Pinpoint the cell where the given text exists, returning its [x, y] midpoint coordinate. 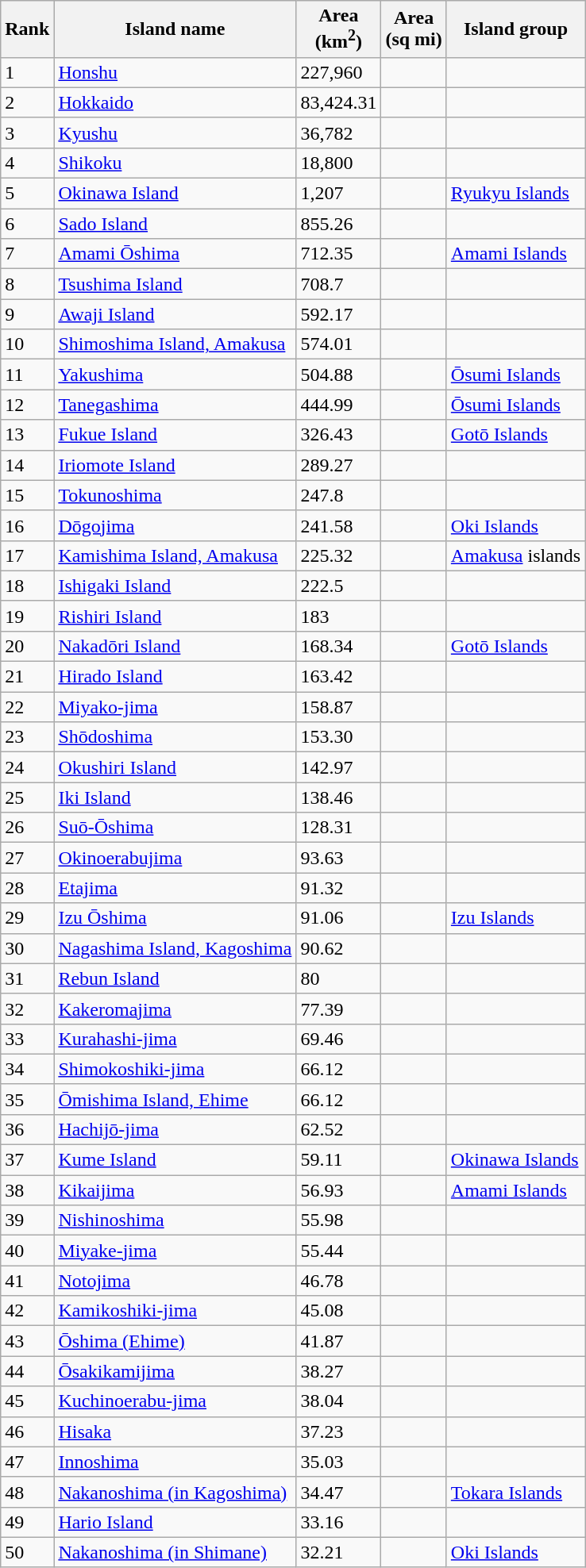
Island name [175, 29]
Shimokoshiki-jima [175, 1069]
Area(km2) [338, 29]
Nakanoshima (in Shimane) [175, 1552]
Shōdoshima [175, 737]
Okinawa Islands [515, 1160]
23 [27, 737]
Hisaka [175, 1432]
36,782 [338, 133]
Area(sq mi) [414, 29]
Awaji Island [175, 314]
Kuchinoerabu-jima [175, 1401]
90.62 [338, 948]
Rebun Island [175, 978]
17 [27, 555]
26 [27, 828]
Honshu [175, 72]
45 [27, 1401]
574.01 [338, 344]
34.47 [338, 1492]
Kakeromajima [175, 1009]
55.98 [338, 1220]
Nagashima Island, Kagoshima [175, 948]
34 [27, 1069]
Iriomote Island [175, 465]
Iki Island [175, 797]
48 [27, 1492]
Miyake-jima [175, 1251]
91.32 [338, 888]
5 [27, 194]
Tanegashima [175, 405]
Yakushima [175, 375]
Ishigaki Island [175, 586]
Fukue Island [175, 435]
4 [27, 163]
41.87 [338, 1341]
Ōmishima Island, Ehime [175, 1099]
592.17 [338, 314]
326.43 [338, 435]
11 [27, 375]
50 [27, 1552]
32.21 [338, 1552]
40 [27, 1251]
15 [27, 495]
Okinoerabujima [175, 858]
91.06 [338, 918]
2 [27, 102]
Ōsakikamijima [175, 1371]
Miyako-jima [175, 707]
142.97 [338, 767]
38 [27, 1190]
712.35 [338, 254]
504.88 [338, 375]
Kamishima Island, Amakusa [175, 555]
45.08 [338, 1311]
30 [27, 948]
Island group [515, 29]
Rishiri Island [175, 616]
37 [27, 1160]
Kyushu [175, 133]
Hachijō-jima [175, 1129]
41 [27, 1281]
Izu Ōshima [175, 918]
247.8 [338, 495]
Amakusa islands [515, 555]
36 [27, 1129]
22 [27, 707]
Suō-Ōshima [175, 828]
69.46 [338, 1039]
Hario Island [175, 1522]
10 [27, 344]
241.58 [338, 525]
138.46 [338, 797]
33.16 [338, 1522]
14 [27, 465]
12 [27, 405]
55.44 [338, 1251]
Etajima [175, 888]
35 [27, 1099]
Sado Island [175, 224]
1 [27, 72]
Tokunoshima [175, 495]
163.42 [338, 677]
83,424.31 [338, 102]
77.39 [338, 1009]
Nakadōri Island [175, 646]
Kamikoshiki-jima [175, 1311]
Okinawa Island [175, 194]
Nishinoshima [175, 1220]
855.26 [338, 224]
46.78 [338, 1281]
Kikaijima [175, 1190]
Kurahashi-jima [175, 1039]
62.52 [338, 1129]
46 [27, 1432]
44 [27, 1371]
289.27 [338, 465]
21 [27, 677]
222.5 [338, 586]
Dōgojima [175, 525]
128.31 [338, 828]
227,960 [338, 72]
93.63 [338, 858]
708.7 [338, 284]
32 [27, 1009]
Ryukyu Islands [515, 194]
9 [27, 314]
Shikoku [175, 163]
56.93 [338, 1190]
28 [27, 888]
35.03 [338, 1462]
183 [338, 616]
25 [27, 797]
Amami Ōshima [175, 254]
168.34 [338, 646]
19 [27, 616]
Innoshima [175, 1462]
Kume Island [175, 1160]
Shimoshima Island, Amakusa [175, 344]
6 [27, 224]
13 [27, 435]
80 [338, 978]
47 [27, 1462]
16 [27, 525]
39 [27, 1220]
Tokara Islands [515, 1492]
Rank [27, 29]
153.30 [338, 737]
38.04 [338, 1401]
Hirado Island [175, 677]
37.23 [338, 1432]
Hokkaido [175, 102]
33 [27, 1039]
18 [27, 586]
20 [27, 646]
158.87 [338, 707]
24 [27, 767]
Tsushima Island [175, 284]
3 [27, 133]
43 [27, 1341]
225.32 [338, 555]
7 [27, 254]
31 [27, 978]
Izu Islands [515, 918]
27 [27, 858]
8 [27, 284]
Nakanoshima (in Kagoshima) [175, 1492]
59.11 [338, 1160]
1,207 [338, 194]
Ōshima (Ehime) [175, 1341]
444.99 [338, 405]
Notojima [175, 1281]
49 [27, 1522]
29 [27, 918]
18,800 [338, 163]
38.27 [338, 1371]
Okushiri Island [175, 767]
42 [27, 1311]
